Capture the cell that displays the provided text and extract its [X, Y] central coordinate. 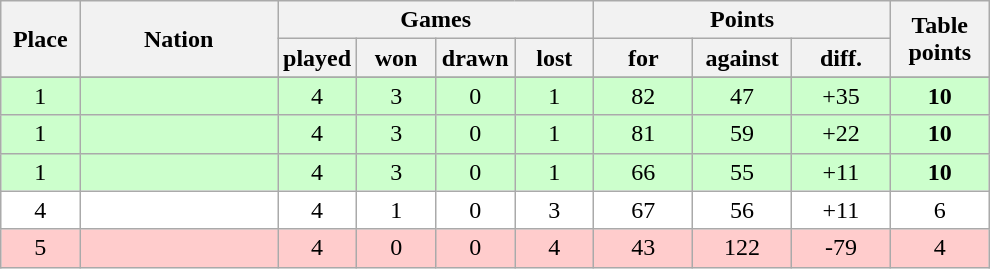
lost [554, 58]
67 [644, 210]
66 [644, 172]
drawn [476, 58]
59 [742, 134]
+35 [842, 96]
Games [436, 20]
Nation [179, 39]
won [396, 58]
47 [742, 96]
43 [644, 248]
Tablepoints [940, 39]
against [742, 58]
5 [40, 248]
Points [742, 20]
55 [742, 172]
6 [940, 210]
-79 [842, 248]
122 [742, 248]
81 [644, 134]
diff. [842, 58]
played [318, 58]
Place [40, 39]
82 [644, 96]
+22 [842, 134]
56 [742, 210]
for [644, 58]
